From the cell containing the given text, extract its center point as [X, Y] coordinate. 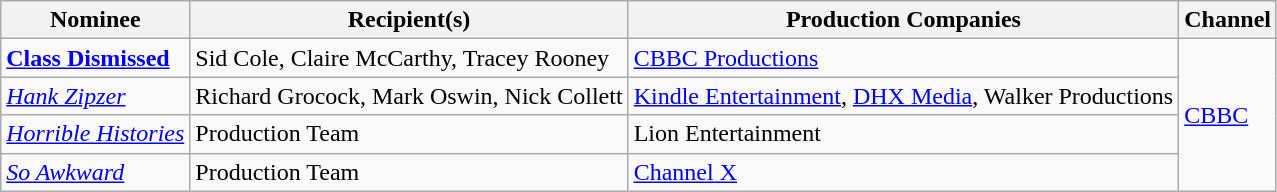
CBBC Productions [904, 58]
Hank Zipzer [96, 96]
Nominee [96, 20]
Sid Cole, Claire McCarthy, Tracey Rooney [409, 58]
Class Dismissed [96, 58]
So Awkward [96, 172]
Channel [1228, 20]
Kindle Entertainment, DHX Media, Walker Productions [904, 96]
CBBC [1228, 115]
Channel X [904, 172]
Lion Entertainment [904, 134]
Richard Grocock, Mark Oswin, Nick Collett [409, 96]
Horrible Histories [96, 134]
Production Companies [904, 20]
Recipient(s) [409, 20]
